Extract the (X, Y) coordinate from the center of the cell holding the provided text.  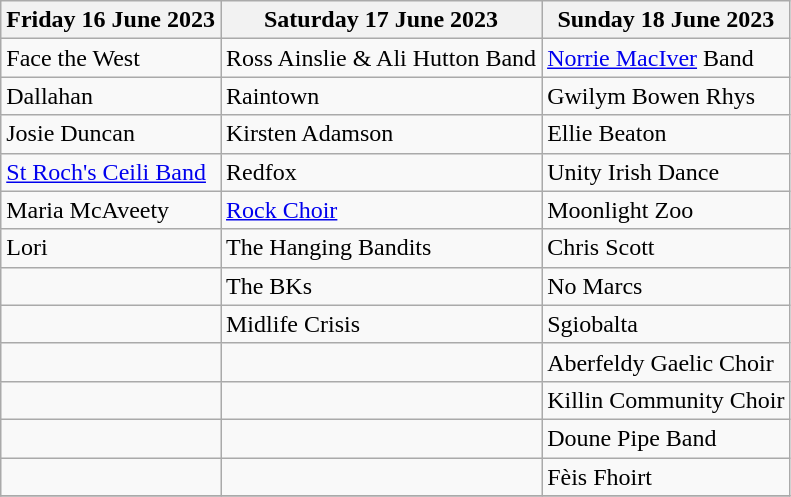
Ellie Beaton (666, 134)
Sgiobalta (666, 324)
Chris Scott (666, 248)
Rock Choir (380, 210)
Saturday 17 June 2023 (380, 20)
Doune Pipe Band (666, 438)
Killin Community Choir (666, 400)
Moonlight Zoo (666, 210)
Sunday 18 June 2023 (666, 20)
Josie Duncan (111, 134)
Raintown (380, 96)
The BKs (380, 286)
Lori (111, 248)
Face the West (111, 58)
Ross Ainslie & Ali Hutton Band (380, 58)
Fèis Fhoirt (666, 477)
The Hanging Bandits (380, 248)
Midlife Crisis (380, 324)
No Marcs (666, 286)
Kirsten Adamson (380, 134)
Aberfeldy Gaelic Choir (666, 362)
Dallahan (111, 96)
St Roch's Ceili Band (111, 172)
Friday 16 June 2023 (111, 20)
Unity Irish Dance (666, 172)
Norrie MacIver Band (666, 58)
Gwilym Bowen Rhys (666, 96)
Maria McAveety (111, 210)
Redfox (380, 172)
